Extract the [X, Y] coordinate from the center of the cell holding the provided text.  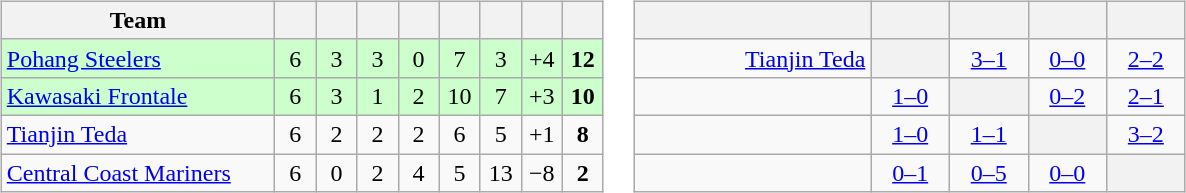
+4 [542, 58]
Kawasaki Frontale [138, 96]
4 [418, 173]
0–5 [988, 173]
Team [138, 20]
Pohang Steelers [138, 58]
13 [500, 173]
2–1 [1146, 96]
12 [582, 58]
3–2 [1146, 134]
3–1 [988, 58]
1 [378, 96]
+3 [542, 96]
1–1 [988, 134]
8 [582, 134]
0–2 [1068, 96]
−8 [542, 173]
0–1 [910, 173]
2–2 [1146, 58]
+1 [542, 134]
Central Coast Mariners [138, 173]
